Extract the [x, y] coordinate from the center of the cell holding the provided text.  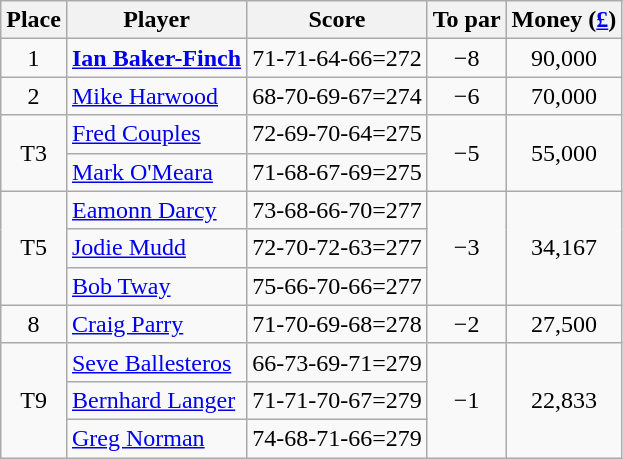
Place [34, 20]
−3 [466, 248]
90,000 [564, 58]
To par [466, 20]
66-73-69-71=279 [338, 362]
−1 [466, 400]
T9 [34, 400]
Craig Parry [156, 324]
−8 [466, 58]
Mike Harwood [156, 96]
−2 [466, 324]
75-66-70-66=277 [338, 286]
72-70-72-63=277 [338, 248]
Score [338, 20]
Fred Couples [156, 134]
T3 [34, 153]
Bob Tway [156, 286]
22,833 [564, 400]
1 [34, 58]
−5 [466, 153]
Seve Ballesteros [156, 362]
Ian Baker-Finch [156, 58]
27,500 [564, 324]
Money (£) [564, 20]
71-71-70-67=279 [338, 400]
55,000 [564, 153]
Bernhard Langer [156, 400]
71-70-69-68=278 [338, 324]
71-71-64-66=272 [338, 58]
2 [34, 96]
71-68-67-69=275 [338, 172]
73-68-66-70=277 [338, 210]
70,000 [564, 96]
34,167 [564, 248]
Jodie Mudd [156, 248]
8 [34, 324]
Eamonn Darcy [156, 210]
Player [156, 20]
68-70-69-67=274 [338, 96]
−6 [466, 96]
72-69-70-64=275 [338, 134]
Mark O'Meara [156, 172]
T5 [34, 248]
Greg Norman [156, 438]
74-68-71-66=279 [338, 438]
